Return [X, Y] of the center of cell containing provided text 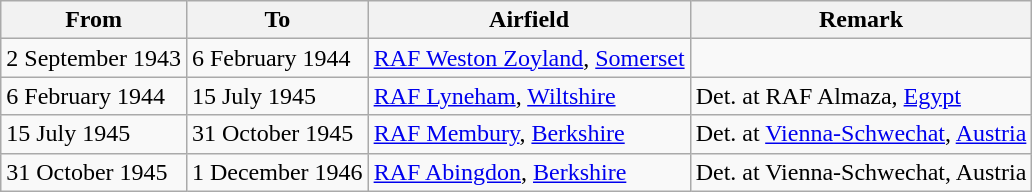
To [277, 20]
Airfield [529, 20]
2 September 1943 [94, 58]
From [94, 20]
1 December 1946 [277, 172]
Remark [861, 20]
RAF Membury, Berkshire [529, 134]
Det. at RAF Almaza, Egypt [861, 96]
RAF Abingdon, Berkshire [529, 172]
RAF Lyneham, Wiltshire [529, 96]
RAF Weston Zoyland, Somerset [529, 58]
